Determine the [x, y] coordinate at the center of the cell enclosing the given text.  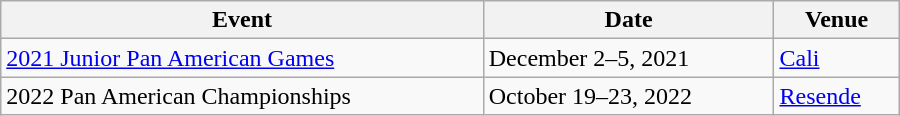
Event [242, 20]
2021 Junior Pan American Games [242, 58]
Venue [836, 20]
December 2–5, 2021 [628, 58]
2022 Pan American Championships [242, 96]
October 19–23, 2022 [628, 96]
Cali [836, 58]
Resende [836, 96]
Date [628, 20]
